From the cell containing the given text, extract its center point as [x, y] coordinate. 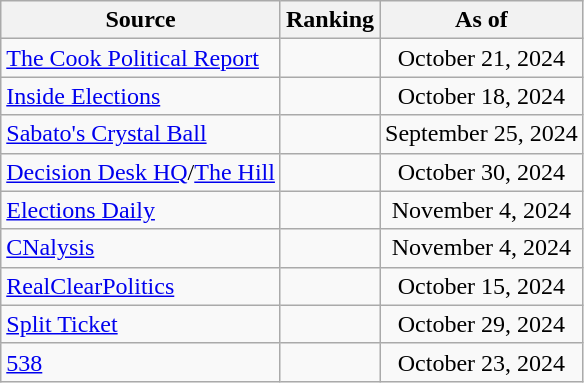
Elections Daily [141, 210]
538 [141, 362]
October 29, 2024 [482, 324]
Ranking [330, 20]
October 30, 2024 [482, 172]
As of [482, 20]
Split Ticket [141, 324]
CNalysis [141, 248]
October 18, 2024 [482, 96]
October 23, 2024 [482, 362]
October 15, 2024 [482, 286]
October 21, 2024 [482, 58]
September 25, 2024 [482, 134]
Sabato's Crystal Ball [141, 134]
The Cook Political Report [141, 58]
Inside Elections [141, 96]
Decision Desk HQ/The Hill [141, 172]
RealClearPolitics [141, 286]
Source [141, 20]
